Determine the (X, Y) coordinate at the center of the cell enclosing the given text.  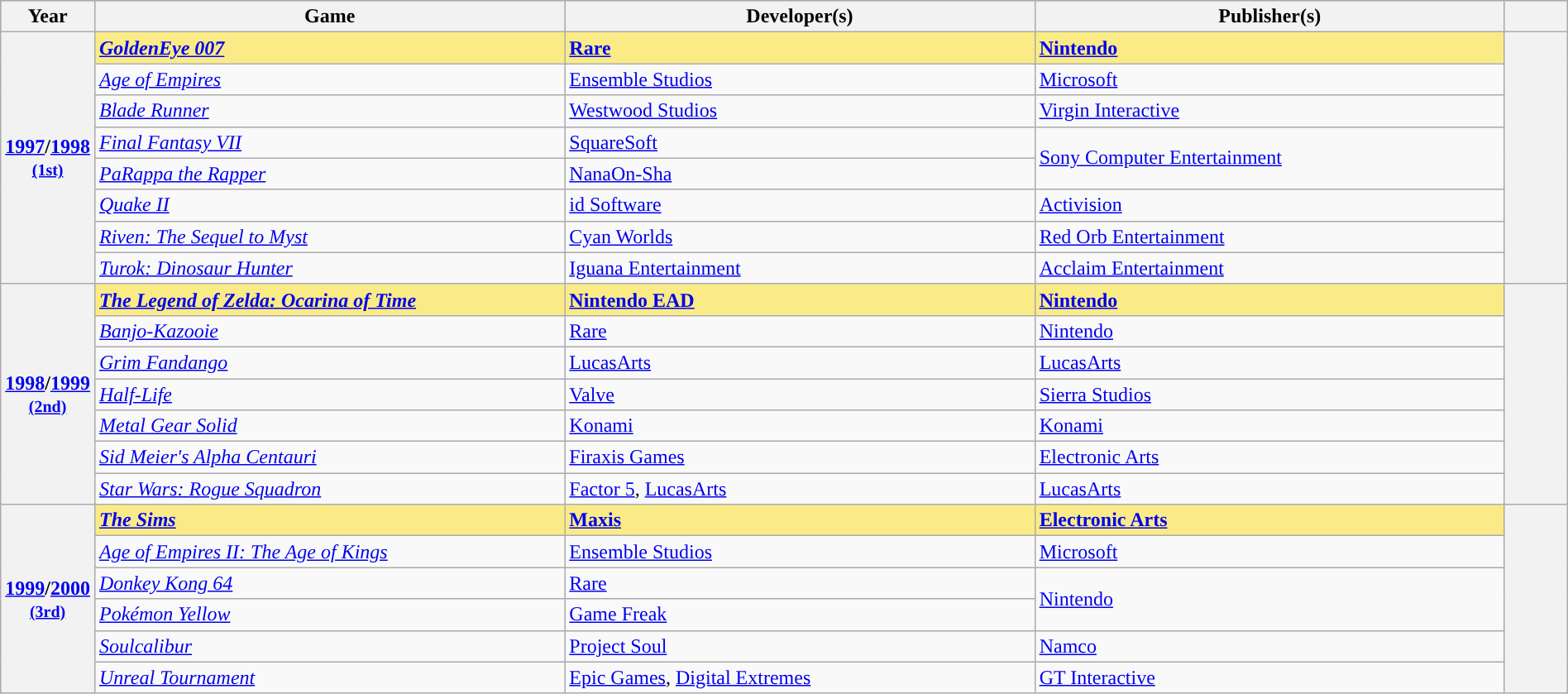
PaRappa the Rapper (329, 174)
Final Fantasy VII (329, 142)
The Sims (329, 520)
GT Interactive (1269, 677)
SquareSoft (800, 142)
Cyan Worlds (800, 237)
Firaxis Games (800, 457)
Sierra Studios (1269, 395)
Valve (800, 395)
Age of Empires II: The Age of Kings (329, 552)
Banjo-Kazooie (329, 331)
Riven: The Sequel to Myst (329, 237)
Virgin Interactive (1269, 111)
Unreal Tournament (329, 677)
Project Soul (800, 646)
Iguana Entertainment (800, 268)
Factor 5, LucasArts (800, 489)
Blade Runner (329, 111)
1998/1999 (2nd) (48, 394)
Year (48, 17)
Turok: Dinosaur Hunter (329, 268)
NanaOn-Sha (800, 174)
Activision (1269, 205)
Donkey Kong 64 (329, 583)
Sony Computer Entertainment (1269, 158)
Soulcalibur (329, 646)
GoldenEye 007 (329, 48)
Sid Meier's Alpha Centauri (329, 457)
Game Freak (800, 615)
Epic Games, Digital Extremes (800, 677)
Namco (1269, 646)
Grim Fandango (329, 362)
Maxis (800, 520)
id Software (800, 205)
Red Orb Entertainment (1269, 237)
1999/2000 (3rd) (48, 599)
Half-Life (329, 395)
Acclaim Entertainment (1269, 268)
Game (329, 17)
Westwood Studios (800, 111)
Quake II (329, 205)
Age of Empires (329, 79)
The Legend of Zelda: Ocarina of Time (329, 299)
Developer(s) (800, 17)
1997/1998 (1st) (48, 158)
Metal Gear Solid (329, 426)
Pokémon Yellow (329, 615)
Nintendo EAD (800, 299)
Publisher(s) (1269, 17)
Star Wars: Rogue Squadron (329, 489)
